Provide the [x, y] coordinate of the cell's center where the given text is located.  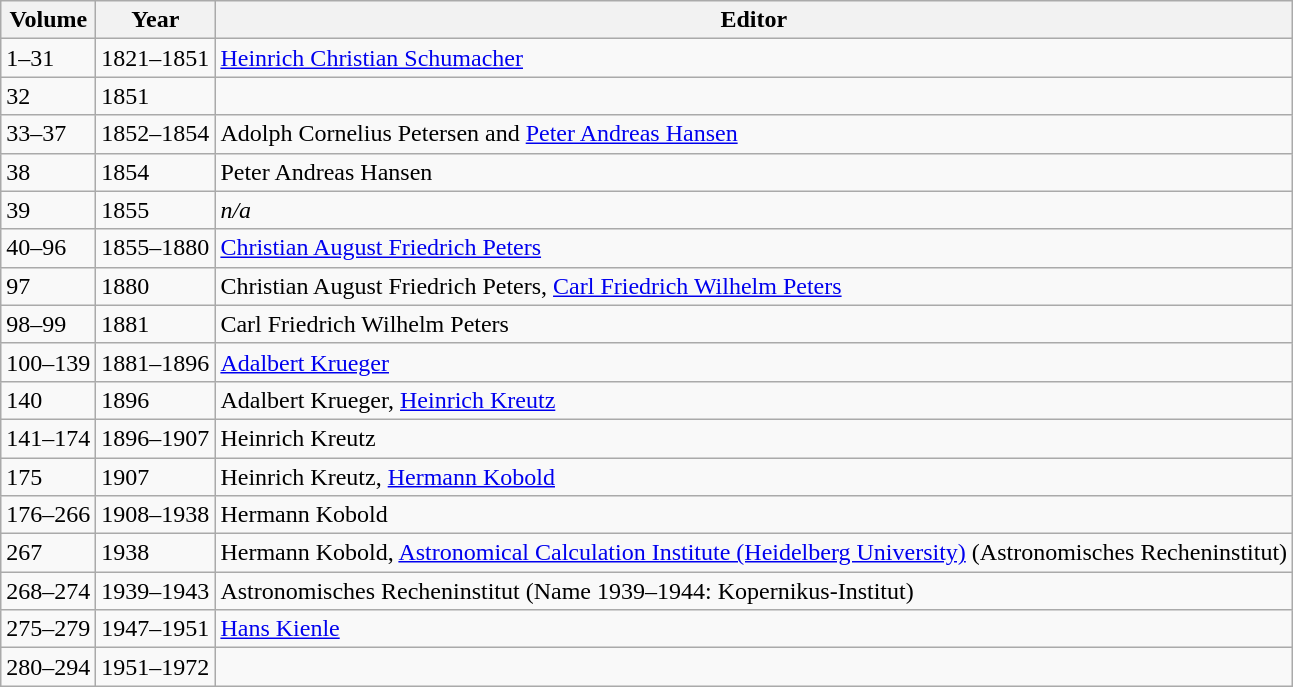
275–279 [48, 629]
n/a [754, 210]
Peter Andreas Hansen [754, 172]
1907 [156, 477]
1855–1880 [156, 248]
1851 [156, 96]
Year [156, 20]
280–294 [48, 667]
Christian August Friedrich Peters [754, 248]
Heinrich Kreutz [754, 438]
Astronomisches Recheninstitut (Name 1939–1944: Kopernikus-Institut) [754, 591]
Christian August Friedrich Peters, Carl Friedrich Wilhelm Peters [754, 286]
176–266 [48, 515]
1896–1907 [156, 438]
Hermann Kobold, Astronomical Calculation Institute (Heidelberg University) (Astronomisches Recheninstitut) [754, 553]
1947–1951 [156, 629]
268–274 [48, 591]
1881 [156, 324]
1896 [156, 400]
Adalbert Krueger, Heinrich Kreutz [754, 400]
Editor [754, 20]
Hans Kienle [754, 629]
1939–1943 [156, 591]
141–174 [48, 438]
1938 [156, 553]
Heinrich Kreutz, Hermann Kobold [754, 477]
40–96 [48, 248]
97 [48, 286]
100–139 [48, 362]
38 [48, 172]
Hermann Kobold [754, 515]
267 [48, 553]
Volume [48, 20]
1855 [156, 210]
39 [48, 210]
1951–1972 [156, 667]
33–37 [48, 134]
1–31 [48, 58]
175 [48, 477]
1908–1938 [156, 515]
98–99 [48, 324]
Carl Friedrich Wilhelm Peters [754, 324]
32 [48, 96]
Heinrich Christian Schumacher [754, 58]
140 [48, 400]
Adolph Cornelius Petersen and Peter Andreas Hansen [754, 134]
1821–1851 [156, 58]
1854 [156, 172]
1852–1854 [156, 134]
Adalbert Krueger [754, 362]
1881–1896 [156, 362]
1880 [156, 286]
